Locate the cell with the specified text and output its [X, Y] center coordinate. 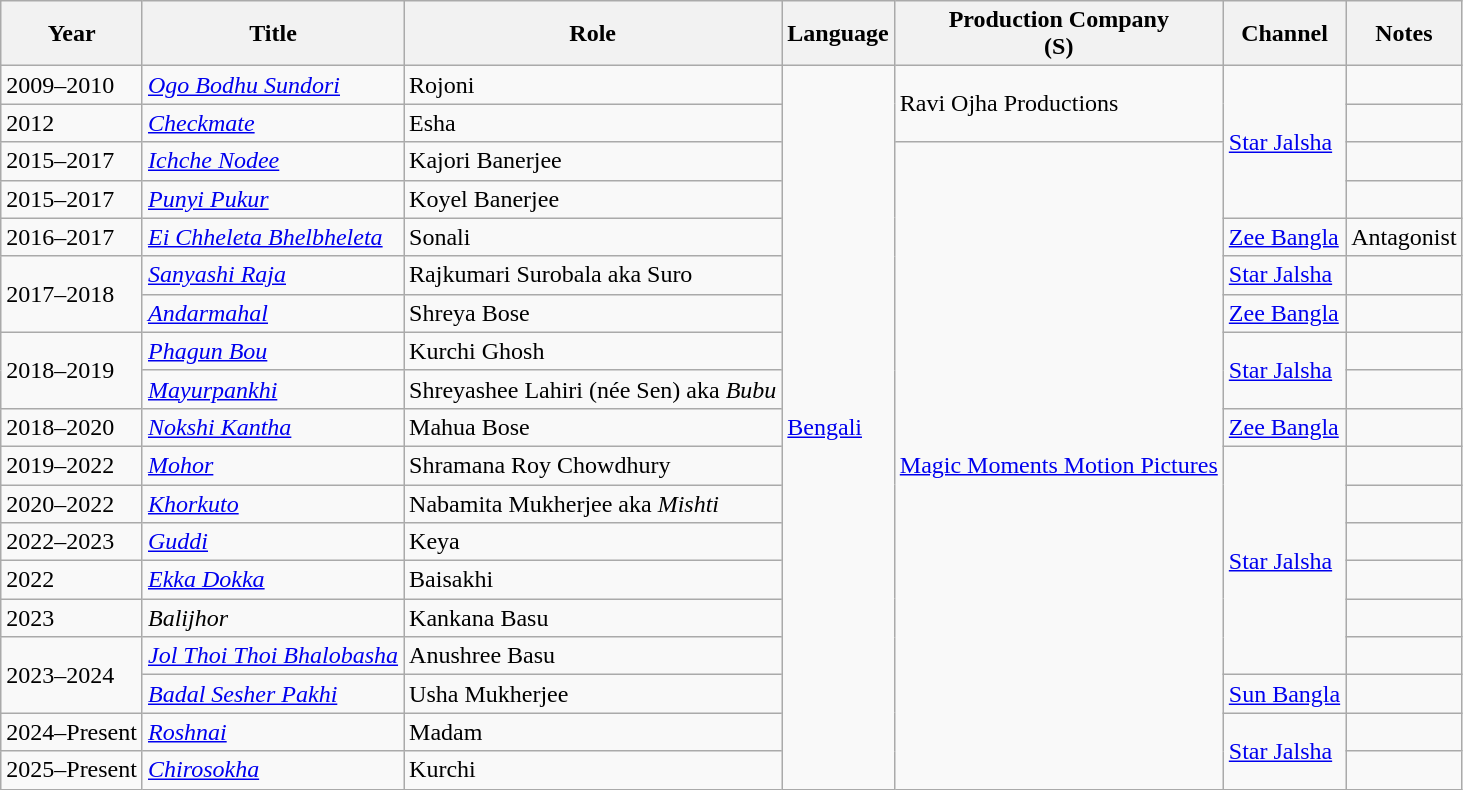
Roshnai [272, 732]
Koyel Banerjee [593, 199]
Usha Mukherjee [593, 694]
Mohor [272, 465]
Keya [593, 542]
Magic Moments Motion Pictures [1058, 466]
2017–2018 [72, 294]
Khorkuto [272, 503]
Sun Bangla [1284, 694]
2019–2022 [72, 465]
2025–Present [72, 770]
Notes [1404, 34]
2023 [72, 618]
2022 [72, 580]
Kajori Banerjee [593, 161]
Punyi Pukur [272, 199]
Andarmahal [272, 313]
Mayurpankhi [272, 389]
Role [593, 34]
Phagun Bou [272, 351]
Nokshi Kantha [272, 427]
2018–2020 [72, 427]
Shreyashee Lahiri (née Sen) aka Bubu [593, 389]
Baisakhi [593, 580]
Guddi [272, 542]
2023–2024 [72, 675]
Balijhor [272, 618]
Ogo Bodhu Sundori [272, 85]
Sanyashi Raja [272, 275]
Shreya Bose [593, 313]
Kurchi Ghosh [593, 351]
Year [72, 34]
Channel [1284, 34]
2022–2023 [72, 542]
Bengali [838, 428]
Production Company(S) [1058, 34]
Ichche Nodee [272, 161]
Rajkumari Surobala aka Suro [593, 275]
Nabamita Mukherjee aka Mishti [593, 503]
Antagonist [1404, 237]
2018–2019 [72, 370]
2012 [72, 123]
Rojoni [593, 85]
Kurchi [593, 770]
Ravi Ojha Productions [1058, 104]
2020–2022 [72, 503]
2016–2017 [72, 237]
Sonali [593, 237]
Chirosokha [272, 770]
Language [838, 34]
Esha [593, 123]
Shramana Roy Chowdhury [593, 465]
Checkmate [272, 123]
Madam [593, 732]
Mahua Bose [593, 427]
Kankana Basu [593, 618]
Jol Thoi Thoi Bhalobasha [272, 656]
2009–2010 [72, 85]
Title [272, 34]
Anushree Basu [593, 656]
Ei Chheleta Bhelbheleta [272, 237]
2024–Present [72, 732]
Ekka Dokka [272, 580]
Badal Sesher Pakhi [272, 694]
